From the cell containing the given text, extract its center point as (X, Y) coordinate. 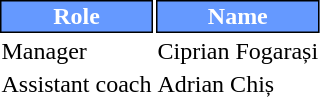
Manager (76, 51)
Name (238, 16)
Ciprian Fogarași (238, 51)
Role (76, 16)
